For the text-containing cell, return its midpoint in [X, Y] coordinate format. 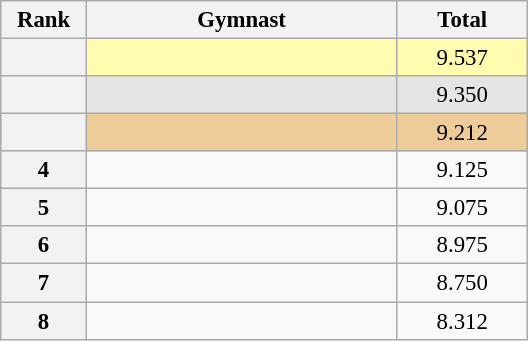
Gymnast [242, 20]
Rank [44, 20]
Total [462, 20]
9.537 [462, 58]
8 [44, 321]
9.350 [462, 95]
8.312 [462, 321]
5 [44, 208]
8.750 [462, 283]
9.212 [462, 133]
7 [44, 283]
9.125 [462, 170]
8.975 [462, 245]
9.075 [462, 208]
4 [44, 170]
6 [44, 245]
